Return [X, Y] of the center of cell containing provided text 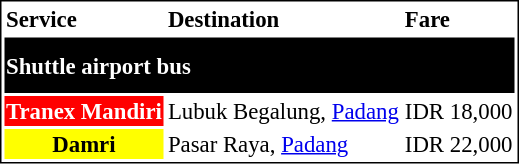
Service [84, 19]
Destination [283, 19]
Pasar Raya, Padang [283, 144]
Fare [458, 19]
Tranex Mandiri [84, 111]
Shuttle airport bus [258, 66]
IDR 22,000 [458, 144]
IDR 18,000 [458, 111]
Lubuk Begalung, Padang [283, 111]
Damri [84, 144]
